Pinpoint the cell where the given text exists, returning its (X, Y) midpoint coordinate. 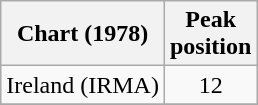
Chart (1978) (83, 34)
12 (210, 85)
Ireland (IRMA) (83, 85)
Peakposition (210, 34)
